Pinpoint the cell where the given text exists, returning its (X, Y) midpoint coordinate. 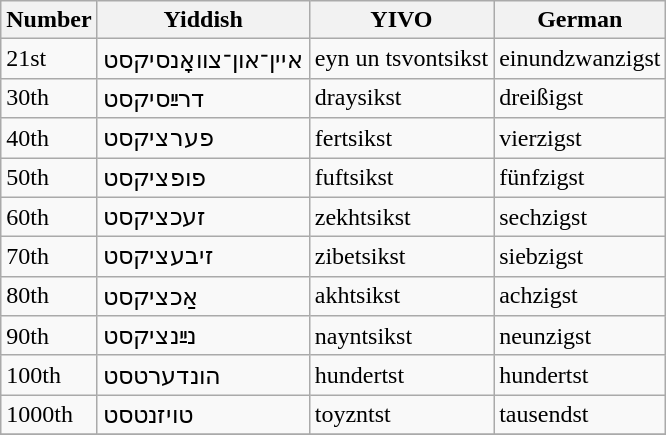
50th (49, 178)
nayntsikst (401, 336)
achzigst (580, 296)
YIVO (401, 20)
Yiddish (203, 20)
איין־און־צוואָנסיקסט (203, 59)
draysikst (401, 98)
30th (49, 98)
siebzigst (580, 257)
akhtsikst (401, 296)
zekhtsikst (401, 217)
פערציקסט (203, 138)
זעכציקסט (203, 217)
eyn un tsvontsikst (401, 59)
German (580, 20)
הונדערטסט (203, 375)
1000th (49, 415)
vierzigst (580, 138)
neunzigst (580, 336)
פופציקסט (203, 178)
tausendst (580, 415)
dreißigst (580, 98)
דרײַסיקסט (203, 98)
21st (49, 59)
Number (49, 20)
אַכציקסט (203, 296)
fuftsikst (401, 178)
60th (49, 217)
einundzwanzigst (580, 59)
40th (49, 138)
70th (49, 257)
toyzntst (401, 415)
80th (49, 296)
fertsikst (401, 138)
90th (49, 336)
נײַנציקסט (203, 336)
טויזנטסט (203, 415)
zibetsikst (401, 257)
100th (49, 375)
זיבעציקסט (203, 257)
fünfzigst (580, 178)
sechzigst (580, 217)
